Provide the [x, y] coordinate of the cell's center where the given text is located.  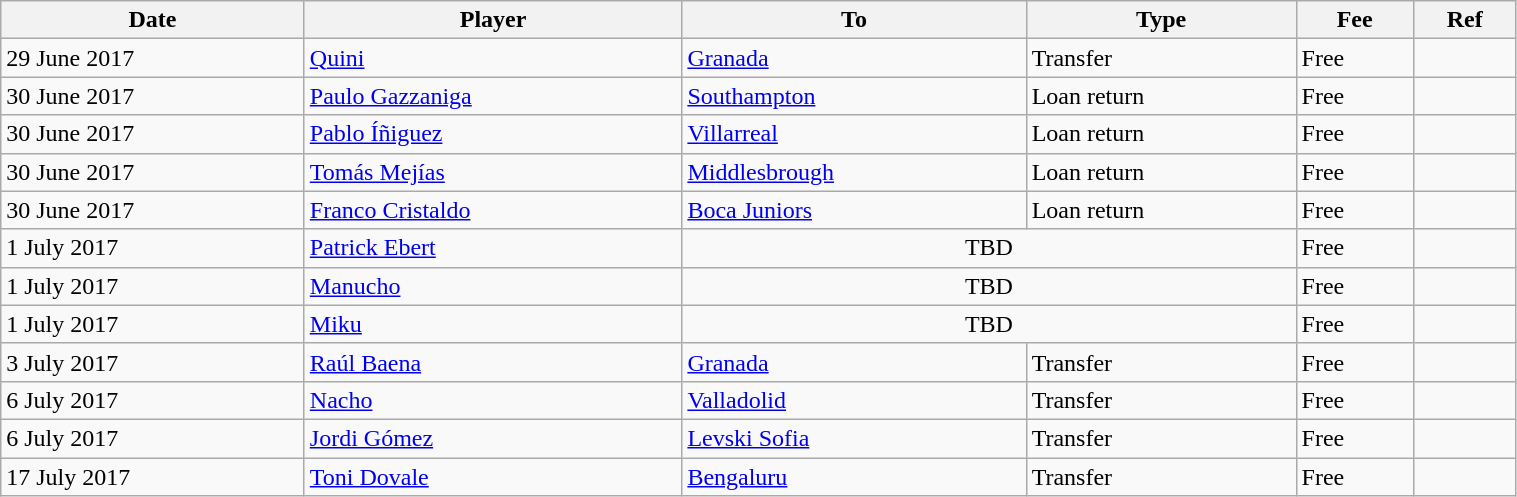
Raúl Baena [493, 362]
Type [1161, 20]
Paulo Gazzaniga [493, 96]
Fee [1354, 20]
Ref [1464, 20]
Tomás Mejías [493, 172]
Middlesbrough [854, 172]
Player [493, 20]
Quini [493, 58]
Levski Sofia [854, 438]
Pablo Íñiguez [493, 134]
Boca Juniors [854, 210]
Bengaluru [854, 477]
Villarreal [854, 134]
Manucho [493, 286]
3 July 2017 [153, 362]
Date [153, 20]
Nacho [493, 400]
Valladolid [854, 400]
Jordi Gómez [493, 438]
Franco Cristaldo [493, 210]
Miku [493, 324]
Patrick Ebert [493, 248]
Southampton [854, 96]
To [854, 20]
29 June 2017 [153, 58]
Toni Dovale [493, 477]
17 July 2017 [153, 477]
